Provide the [X, Y] coordinate of the cell's center where the given text is located.  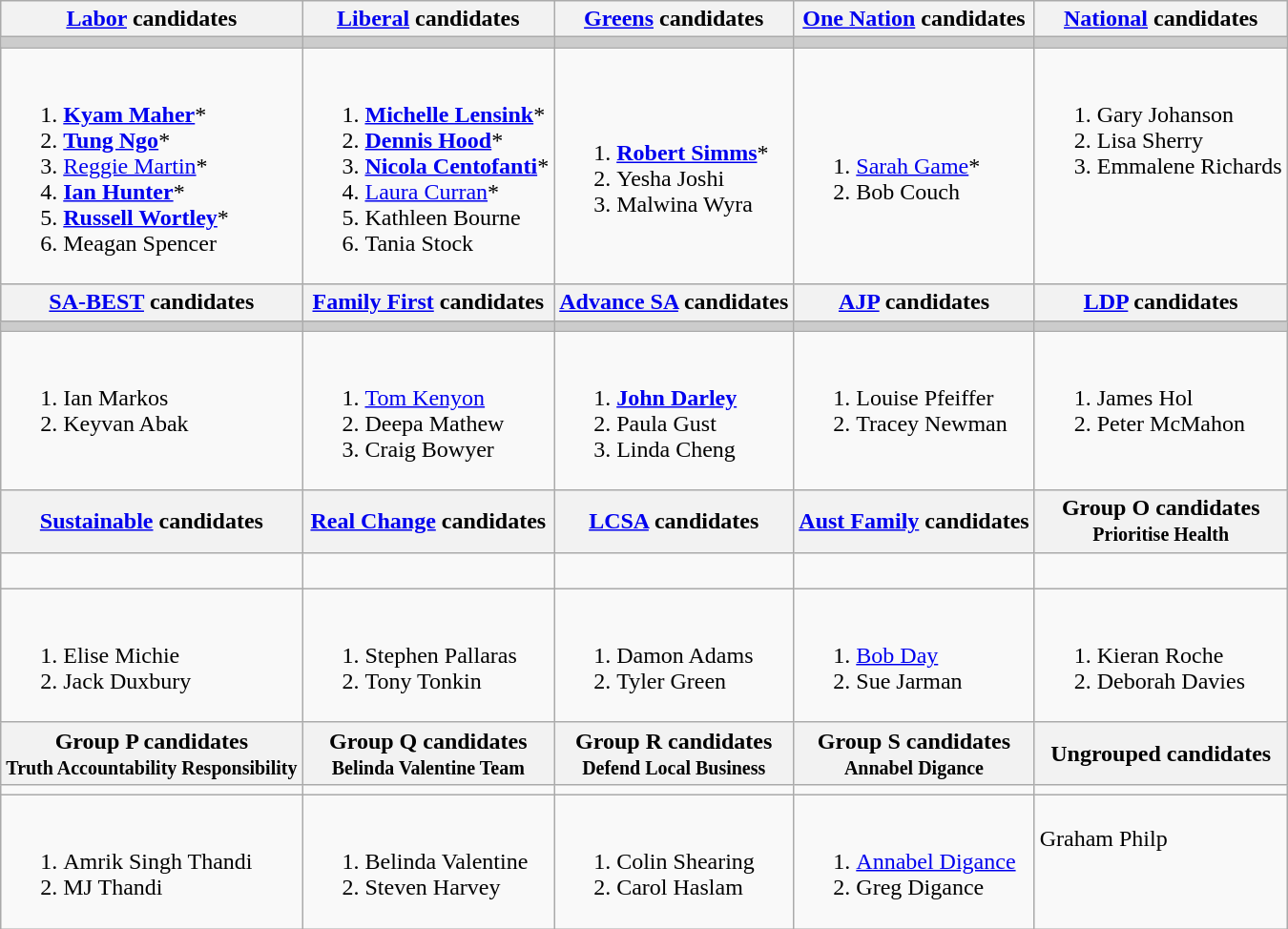
Group O candidates Prioritise Health [1160, 521]
Louise PfeifferTracey Newman [914, 410]
Elise MichieJack Duxbury [152, 655]
Stephen PallarasTony Tonkin [428, 655]
Sustainable candidates [152, 521]
Sarah Game*Bob Couch [914, 166]
Group R candidates Defend Local Business [674, 754]
Family First candidates [428, 302]
Gary JohansonLisa SherryEmmalene Richards [1160, 166]
SA-BEST candidates [152, 302]
Liberal candidates [428, 19]
LDP candidates [1160, 302]
LCSA candidates [674, 521]
Advance SA candidates [674, 302]
Group S candidates Annabel Digance [914, 754]
Ian MarkosKeyvan Abak [152, 410]
AJP candidates [914, 302]
Group P candidates Truth Accountability Responsibility [152, 754]
James HolPeter McMahon [1160, 410]
Kieran RocheDeborah Davies [1160, 655]
John DarleyPaula GustLinda Cheng [674, 410]
Aust Family candidates [914, 521]
Real Change candidates [428, 521]
Kyam Maher*Tung Ngo*Reggie Martin*Ian Hunter*Russell Wortley*Meagan Spencer [152, 166]
Labor candidates [152, 19]
National candidates [1160, 19]
Michelle Lensink*Dennis Hood*Nicola Centofanti*Laura Curran*Kathleen BourneTania Stock [428, 166]
Graham Philp [1160, 861]
Belinda ValentineSteven Harvey [428, 861]
Robert Simms*Yesha JoshiMalwina Wyra [674, 166]
Group Q candidates Belinda Valentine Team [428, 754]
Annabel DiganceGreg Digance [914, 861]
Tom KenyonDeepa MathewCraig Bowyer [428, 410]
Bob DaySue Jarman [914, 655]
Amrik Singh ThandiMJ Thandi [152, 861]
Ungrouped candidates [1160, 754]
One Nation candidates [914, 19]
Greens candidates [674, 19]
Colin ShearingCarol Haslam [674, 861]
Damon AdamsTyler Green [674, 655]
